Capture the cell that displays the provided text and extract its (x, y) central coordinate. 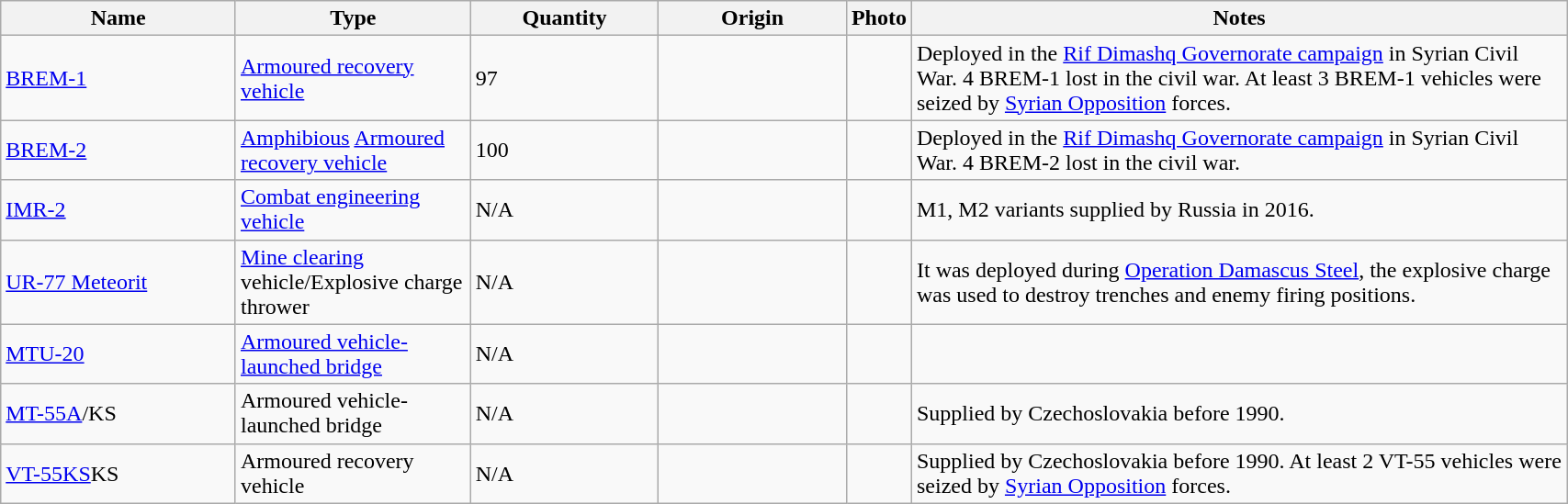
MT-55A/KS (118, 413)
UR-77 Meteorit (118, 282)
Notes (1238, 18)
VT-55KSKS (118, 474)
BREM-1 (118, 78)
97 (564, 78)
BREM-2 (118, 151)
IMR-2 (118, 209)
It was deployed during Operation Damascus Steel, the explosive charge was used to destroy trenches and enemy firing positions. (1238, 282)
Quantity (564, 18)
Name (118, 18)
Supplied by Czechoslovakia before 1990. At least 2 VT-55 vehicles were seized by Syrian Opposition forces. (1238, 474)
Origin (753, 18)
Amphibious Armoured recovery vehicle (353, 151)
100 (564, 151)
Photo (878, 18)
Deployed in the Rif Dimashq Governorate campaign in Syrian Civil War. 4 BREM-2 lost in the civil war. (1238, 151)
Type (353, 18)
Mine clearing vehicle/Explosive charge thrower (353, 282)
Combat engineering vehicle (353, 209)
Supplied by Czechoslovakia before 1990. (1238, 413)
MTU-20 (118, 354)
M1, M2 variants supplied by Russia in 2016. (1238, 209)
